For the text-containing cell, return its midpoint in [x, y] coordinate format. 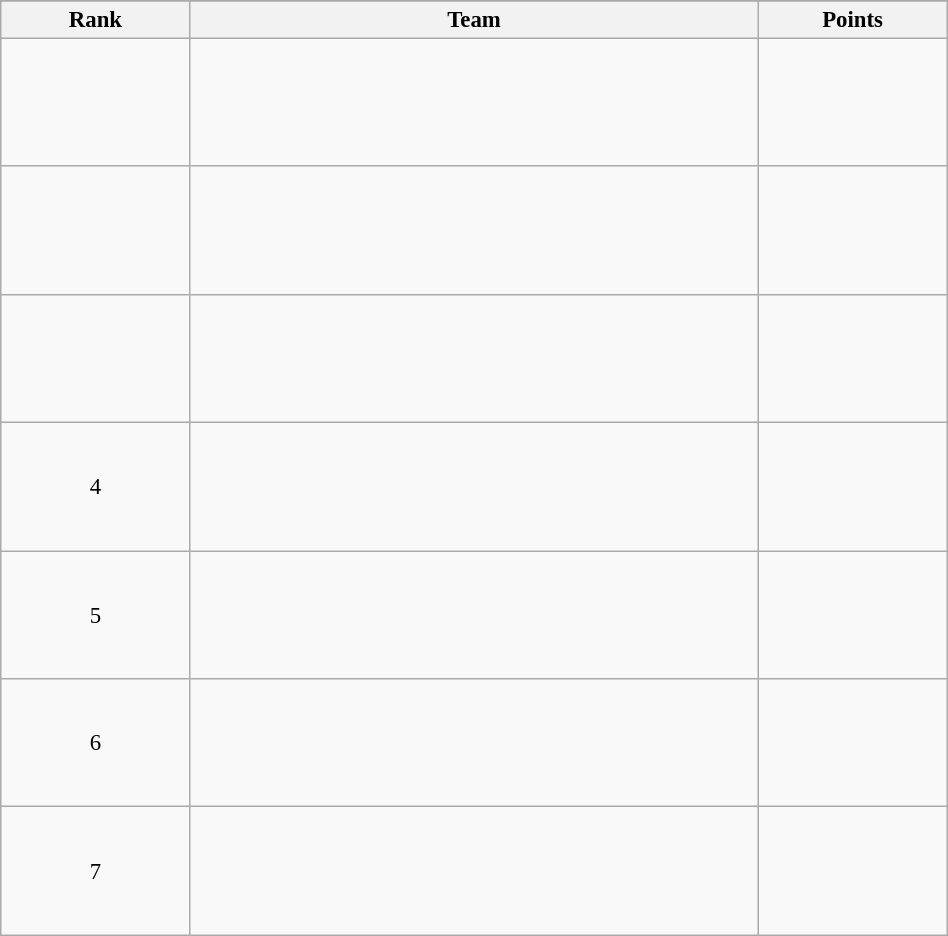
7 [96, 871]
Team [474, 20]
4 [96, 487]
6 [96, 743]
5 [96, 615]
Points [852, 20]
Rank [96, 20]
